Output the [x, y] coordinate of the center of the cell containing the given text.  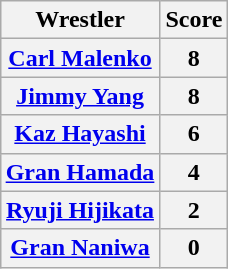
Jimmy Yang [80, 96]
Gran Hamada [80, 172]
Ryuji Hijikata [80, 210]
2 [194, 210]
Score [194, 20]
Wrestler [80, 20]
Carl Malenko [80, 58]
6 [194, 134]
Gran Naniwa [80, 248]
0 [194, 248]
Kaz Hayashi [80, 134]
4 [194, 172]
